Detect which cell encompasses the target text, then output its [x, y] center coordinate. 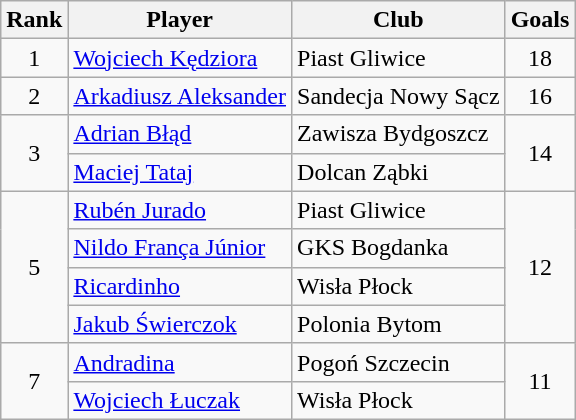
16 [540, 96]
Ricardinho [180, 286]
1 [34, 58]
Wojciech Łuczak [180, 400]
7 [34, 381]
Sandecja Nowy Sącz [399, 96]
GKS Bogdanka [399, 248]
Nildo França Júnior [180, 248]
Goals [540, 20]
3 [34, 153]
Player [180, 20]
Maciej Tataj [180, 172]
5 [34, 267]
Arkadiusz Aleksander [180, 96]
Andradina [180, 362]
Zawisza Bydgoszcz [399, 134]
Club [399, 20]
Pogoń Szczecin [399, 362]
2 [34, 96]
Jakub Świerczok [180, 324]
11 [540, 381]
Rubén Jurado [180, 210]
18 [540, 58]
Dolcan Ząbki [399, 172]
Polonia Bytom [399, 324]
Adrian Błąd [180, 134]
14 [540, 153]
Rank [34, 20]
Wojciech Kędziora [180, 58]
12 [540, 267]
